Search for the cell housing the specified text and yield its [x, y] center coordinate. 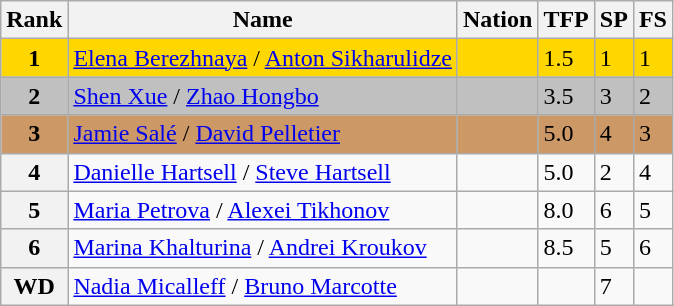
Shen Xue / Zhao Hongbo [263, 96]
Rank [34, 20]
3.5 [566, 96]
FS [652, 20]
SP [614, 20]
Nation [497, 20]
1.5 [566, 58]
Marina Khalturina / Andrei Kroukov [263, 248]
Nadia Micalleff / Bruno Marcotte [263, 286]
Elena Berezhnaya / Anton Sikharulidze [263, 58]
Maria Petrova / Alexei Tikhonov [263, 210]
Name [263, 20]
8.0 [566, 210]
Jamie Salé / David Pelletier [263, 134]
Danielle Hartsell / Steve Hartsell [263, 172]
8.5 [566, 248]
WD [34, 286]
7 [614, 286]
TFP [566, 20]
